Scan for the cell matching the given text and deliver its [X, Y] coordinate at center. 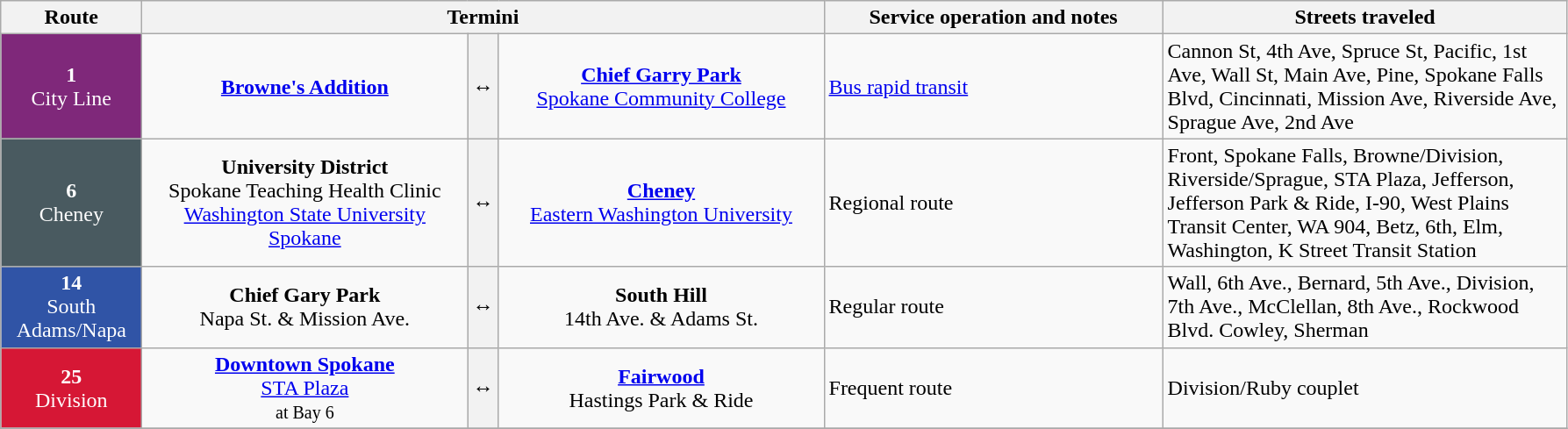
Bus rapid transit [993, 86]
CheneyEastern Washington University [662, 203]
Chief Gary ParkNapa St. & Mission Ave. [305, 307]
University DistrictSpokane Teaching Health ClinicWashington State University Spokane [305, 203]
25Division [72, 388]
Route [72, 18]
Regional route [993, 203]
Frequent route [993, 388]
Downtown Spokane STA Plazaat Bay 6 [305, 388]
FairwoodHastings Park & Ride [662, 388]
Wall, 6th Ave., Bernard, 5th Ave., Division, 7th Ave., McClellan, 8th Ave., Rockwood Blvd. Cowley, Sherman [1365, 307]
Division/Ruby couplet [1365, 388]
14South Adams/Napa [72, 307]
Termini [483, 18]
Browne's Addition [305, 86]
6Cheney [72, 203]
Chief Garry ParkSpokane Community College [662, 86]
Regular route [993, 307]
South Hill14th Ave. & Adams St. [662, 307]
Streets traveled [1365, 18]
Service operation and notes [993, 18]
1City Line [72, 86]
